Pinpoint the cell where the given text exists, returning its [X, Y] midpoint coordinate. 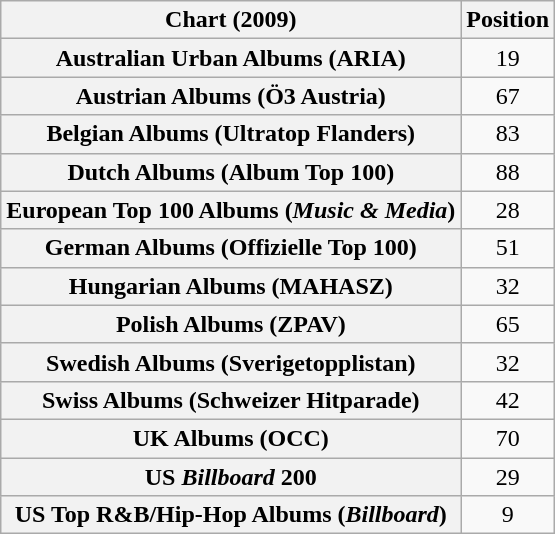
US Top R&B/Hip-Hop Albums (Billboard) [231, 515]
67 [508, 96]
28 [508, 210]
US Billboard 200 [231, 477]
Australian Urban Albums (ARIA) [231, 58]
9 [508, 515]
European Top 100 Albums (Music & Media) [231, 210]
UK Albums (OCC) [231, 438]
Austrian Albums (Ö3 Austria) [231, 96]
Hungarian Albums (MAHASZ) [231, 286]
Position [508, 20]
29 [508, 477]
Swedish Albums (Sverigetopplistan) [231, 362]
Belgian Albums (Ultratop Flanders) [231, 134]
19 [508, 58]
Polish Albums (ZPAV) [231, 324]
Swiss Albums (Schweizer Hitparade) [231, 400]
88 [508, 172]
65 [508, 324]
51 [508, 248]
42 [508, 400]
Dutch Albums (Album Top 100) [231, 172]
70 [508, 438]
Chart (2009) [231, 20]
German Albums (Offizielle Top 100) [231, 248]
83 [508, 134]
